For the text-containing cell, return its midpoint in (X, Y) coordinate format. 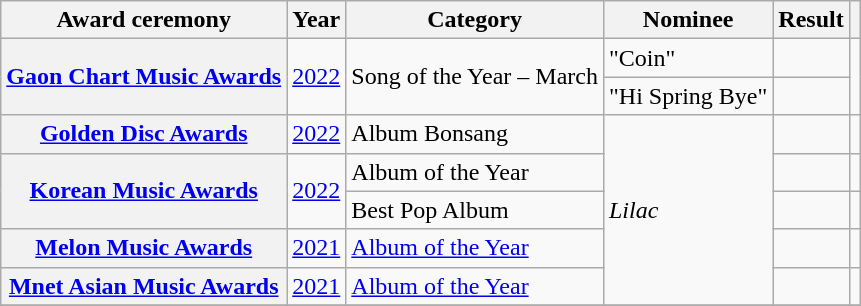
"Coin" (688, 58)
Song of the Year – March (475, 77)
Award ceremony (144, 20)
Golden Disc Awards (144, 134)
Gaon Chart Music Awards (144, 77)
"Hi Spring Bye" (688, 96)
Year (316, 20)
Category (475, 20)
Result (811, 20)
Nominee (688, 20)
Best Pop Album (475, 210)
Album Bonsang (475, 134)
Mnet Asian Music Awards (144, 286)
Korean Music Awards (144, 191)
Lilac (688, 210)
Melon Music Awards (144, 248)
